Extract the [X, Y] coordinate from the center of the cell holding the provided text.  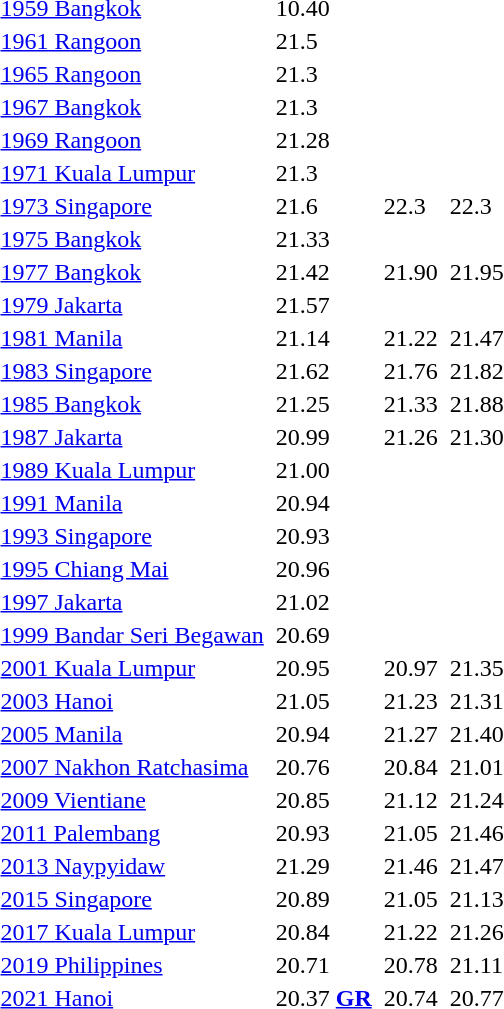
20.96 [324, 569]
21.5 [324, 41]
20.89 [324, 899]
21.25 [324, 404]
21.29 [324, 866]
20.85 [324, 800]
21.6 [324, 206]
21.12 [410, 800]
20.78 [410, 965]
21.76 [410, 371]
20.76 [324, 767]
20.71 [324, 965]
20.99 [324, 437]
21.57 [324, 305]
21.62 [324, 371]
21.28 [324, 140]
21.46 [410, 866]
20.69 [324, 635]
22.3 [410, 206]
21.42 [324, 272]
21.23 [410, 701]
20.97 [410, 668]
21.26 [410, 437]
21.90 [410, 272]
20.95 [324, 668]
21.02 [324, 602]
21.27 [410, 734]
21.00 [324, 470]
21.14 [324, 338]
